Extract the [x, y] coordinate from the center of the cell holding the provided text.  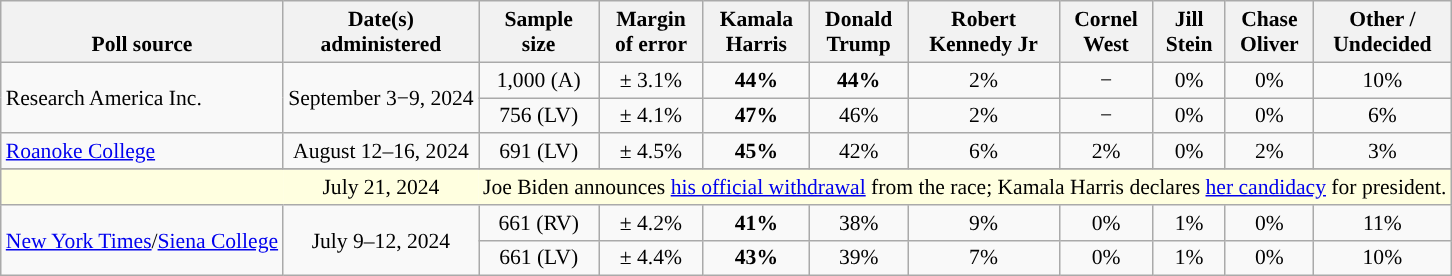
661 (LV) [539, 258]
± 4.2% [652, 223]
± 4.5% [652, 152]
Date(s)administered [381, 32]
± 3.1% [652, 80]
1,000 (A) [539, 80]
756 (LV) [539, 116]
July 21, 2024 [381, 187]
46% [858, 116]
45% [756, 152]
Roanoke College [142, 152]
Samplesize [539, 32]
New York Times/Siena College [142, 240]
DonaldTrump [858, 32]
43% [756, 258]
9% [984, 223]
11% [1382, 223]
39% [858, 258]
41% [756, 223]
± 4.4% [652, 258]
KamalaHarris [756, 32]
RobertKennedy Jr [984, 32]
Marginof error [652, 32]
42% [858, 152]
CornelWest [1106, 32]
ChaseOliver [1269, 32]
Research America Inc. [142, 98]
September 3−9, 2024 [381, 98]
Joe Biden announces his official withdrawal from the race; Kamala Harris declares her candidacy for president. [966, 187]
JillStein [1189, 32]
± 4.1% [652, 116]
7% [984, 258]
661 (RV) [539, 223]
3% [1382, 152]
691 (LV) [539, 152]
Poll source [142, 32]
38% [858, 223]
47% [756, 116]
Other /Undecided [1382, 32]
July 9–12, 2024 [381, 240]
August 12–16, 2024 [381, 152]
